Output the (X, Y) coordinate of the center of the cell containing the given text.  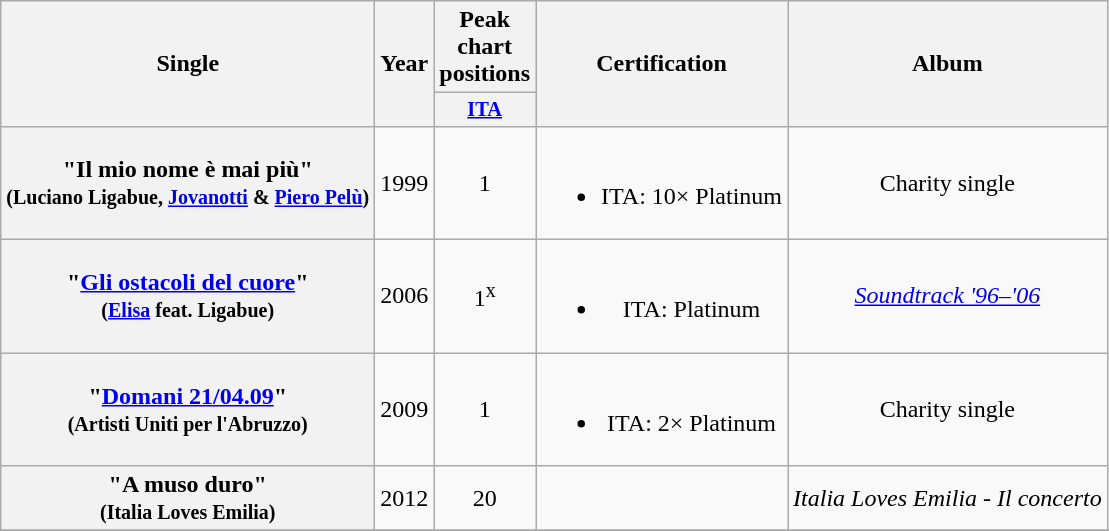
"A muso duro"(Italia Loves Emilia) (188, 498)
Single (188, 64)
Certification (662, 64)
Year (404, 64)
ITA: 2× Platinum (662, 410)
Soundtrack '96–'06 (948, 296)
2006 (404, 296)
ITA (485, 110)
2012 (404, 498)
"Gli ostacoli del cuore"(Elisa feat. Ligabue) (188, 296)
Peak chart positions (485, 47)
1999 (404, 182)
Italia Loves Emilia - Il concerto (948, 498)
"Il mio nome è mai più"(Luciano Ligabue, Jovanotti & Piero Pelù) (188, 182)
20 (485, 498)
1x (485, 296)
ITA: Platinum (662, 296)
Album (948, 64)
ITA: 10× Platinum (662, 182)
2009 (404, 410)
"Domani 21/04.09"(Artisti Uniti per l'Abruzzo) (188, 410)
